Search for the cell housing the specified text and yield its (x, y) center coordinate. 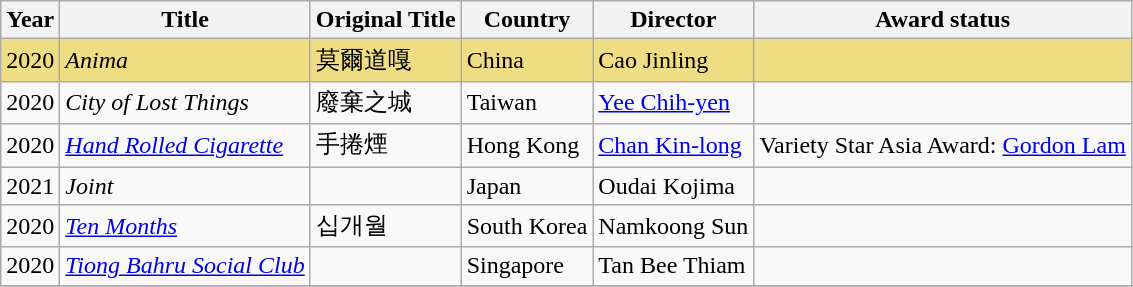
Ten Months (185, 226)
Chan Kin-long (674, 146)
Year (30, 20)
China (527, 60)
Hand Rolled Cigarette (185, 146)
Taiwan (527, 102)
Hong Kong (527, 146)
Tiong Bahru Social Club (185, 266)
Tan Bee Thiam (674, 266)
City of Lost Things (185, 102)
Yee Chih-yen (674, 102)
Award status (942, 20)
Title (185, 20)
Original Title (386, 20)
Oudai Kojima (674, 185)
Country (527, 20)
手捲煙 (386, 146)
Japan (527, 185)
2021 (30, 185)
십개월 (386, 226)
South Korea (527, 226)
Variety Star Asia Award: Gordon Lam (942, 146)
Cao Jinling (674, 60)
Director (674, 20)
Singapore (527, 266)
Anima (185, 60)
Namkoong Sun (674, 226)
Joint (185, 185)
廢棄之城 (386, 102)
莫爾道嘎 (386, 60)
